Pinpoint the cell where the given text exists, returning its (x, y) midpoint coordinate. 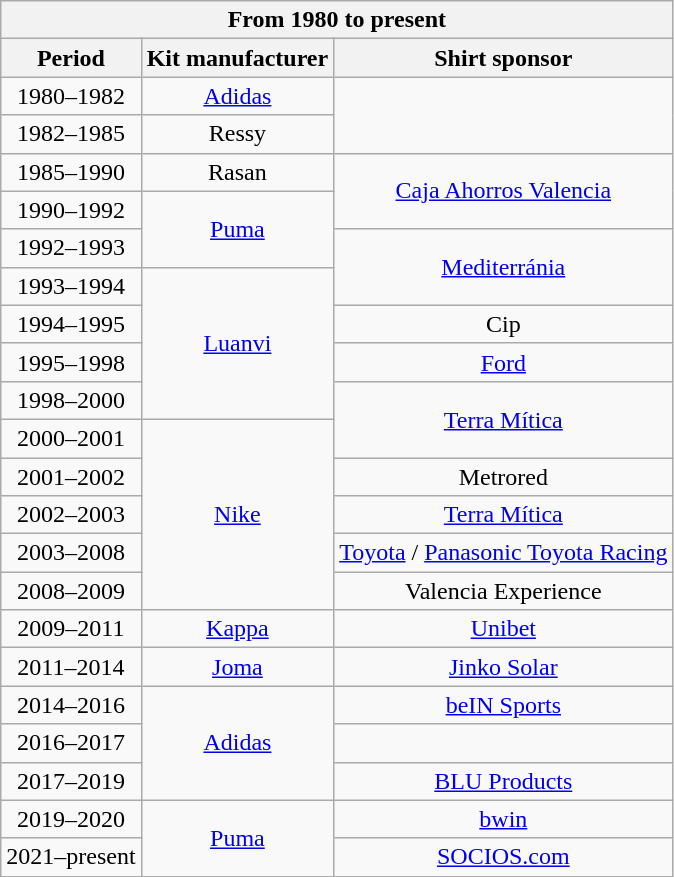
Rasan (238, 172)
Unibet (504, 629)
1998–2000 (71, 400)
Kit manufacturer (238, 58)
Cip (504, 324)
2014–2016 (71, 705)
Shirt sponsor (504, 58)
Kappa (238, 629)
From 1980 to present (337, 20)
2008–2009 (71, 591)
Nike (238, 514)
Period (71, 58)
BLU Products (504, 781)
1985–1990 (71, 172)
beIN Sports (504, 705)
Mediterránia (504, 267)
Ressy (238, 134)
1993–1994 (71, 286)
Valencia Experience (504, 591)
Metrored (504, 477)
2019–2020 (71, 819)
1994–1995 (71, 324)
Caja Ahorros Valencia (504, 191)
Jinko Solar (504, 667)
Joma (238, 667)
SOCIOS.com (504, 857)
2002–2003 (71, 515)
2000–2001 (71, 438)
2011–2014 (71, 667)
2009–2011 (71, 629)
Ford (504, 362)
1980–1982 (71, 96)
1992–1993 (71, 248)
2003–2008 (71, 553)
2017–2019 (71, 781)
bwin (504, 819)
Toyota / Panasonic Toyota Racing (504, 553)
2016–2017 (71, 743)
2001–2002 (71, 477)
2021–present (71, 857)
Luanvi (238, 343)
1995–1998 (71, 362)
1990–1992 (71, 210)
1982–1985 (71, 134)
